Pinpoint the cell where the given text exists, returning its [x, y] midpoint coordinate. 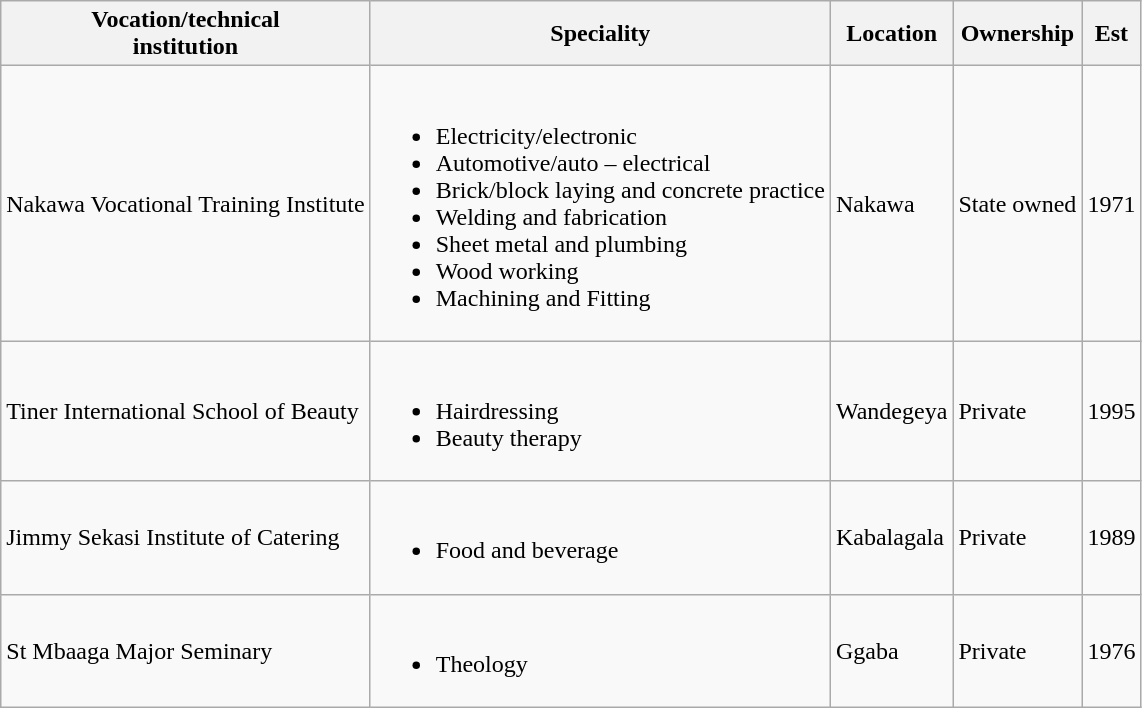
1995 [1112, 411]
Est [1112, 34]
Vocation/technicalinstitution [186, 34]
Food and beverage [600, 538]
1971 [1112, 204]
Nakawa Vocational Training Institute [186, 204]
Jimmy Sekasi Institute of Catering [186, 538]
Wandegeya [891, 411]
St Mbaaga Major Seminary [186, 650]
1976 [1112, 650]
State owned [1018, 204]
Ownership [1018, 34]
1989 [1112, 538]
Speciality [600, 34]
Location [891, 34]
HairdressingBeauty therapy [600, 411]
Ggaba [891, 650]
Tiner International School of Beauty [186, 411]
Nakawa [891, 204]
Theology [600, 650]
Kabalagala [891, 538]
